Scan for the cell matching the given text and deliver its (x, y) coordinate at center. 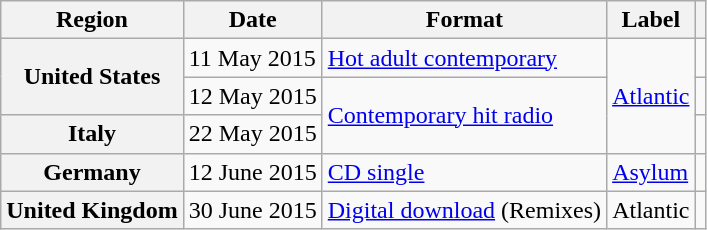
United Kingdom (92, 210)
CD single (464, 172)
11 May 2015 (252, 58)
Italy (92, 134)
Region (92, 20)
12 May 2015 (252, 96)
Contemporary hit radio (464, 115)
30 June 2015 (252, 210)
Date (252, 20)
United States (92, 77)
Hot adult contemporary (464, 58)
22 May 2015 (252, 134)
Germany (92, 172)
12 June 2015 (252, 172)
Label (651, 20)
Digital download (Remixes) (464, 210)
Format (464, 20)
Asylum (651, 172)
